Return the [X, Y] coordinate for the center point of the cell that contains the specified text.  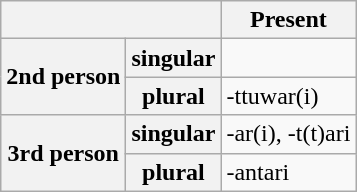
-ttuwar(i) [288, 96]
Present [288, 20]
2nd person [64, 77]
-antari [288, 172]
-ar(i), -t(t)ari [288, 134]
3rd person [64, 153]
